Pinpoint the cell where the given text exists, returning its [X, Y] midpoint coordinate. 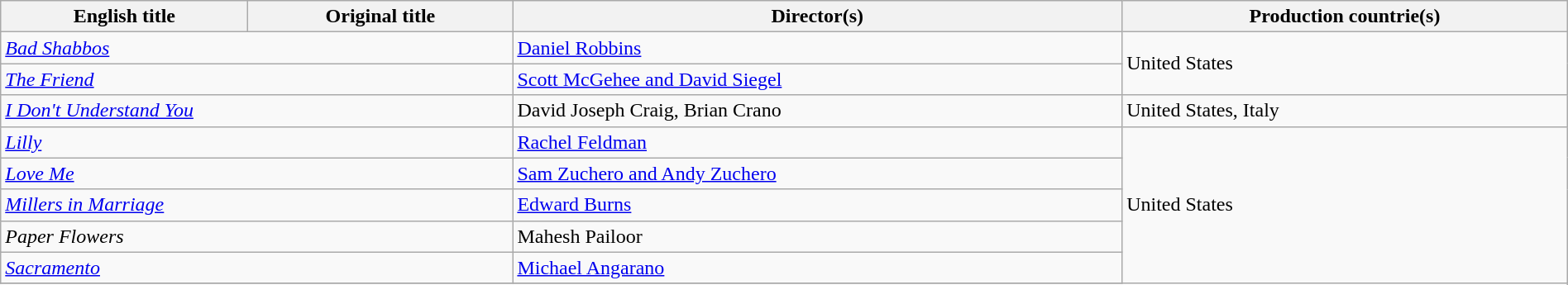
Production countrie(s) [1345, 17]
Daniel Robbins [817, 48]
Sacramento [256, 268]
Millers in Marriage [256, 205]
Sam Zuchero and Andy Zuchero [817, 173]
Scott McGehee and David Siegel [817, 79]
Rachel Feldman [817, 142]
Paper Flowers [256, 236]
The Friend [256, 79]
United States, Italy [1345, 111]
English title [124, 17]
Lilly [256, 142]
David Joseph Craig, Brian Crano [817, 111]
Director(s) [817, 17]
Love Me [256, 173]
Mahesh Pailoor [817, 236]
Bad Shabbos [256, 48]
I Don't Understand You [256, 111]
Edward Burns [817, 205]
Original title [380, 17]
Michael Angarano [817, 268]
